Extract the [X, Y] coordinate from the center of the cell holding the provided text.  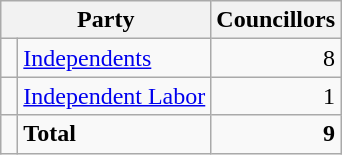
9 [276, 134]
Councillors [276, 20]
Independents [114, 58]
1 [276, 96]
Party [106, 20]
Total [114, 134]
Independent Labor [114, 96]
8 [276, 58]
